Determine the [X, Y] coordinate at the center of the cell enclosing the given text.  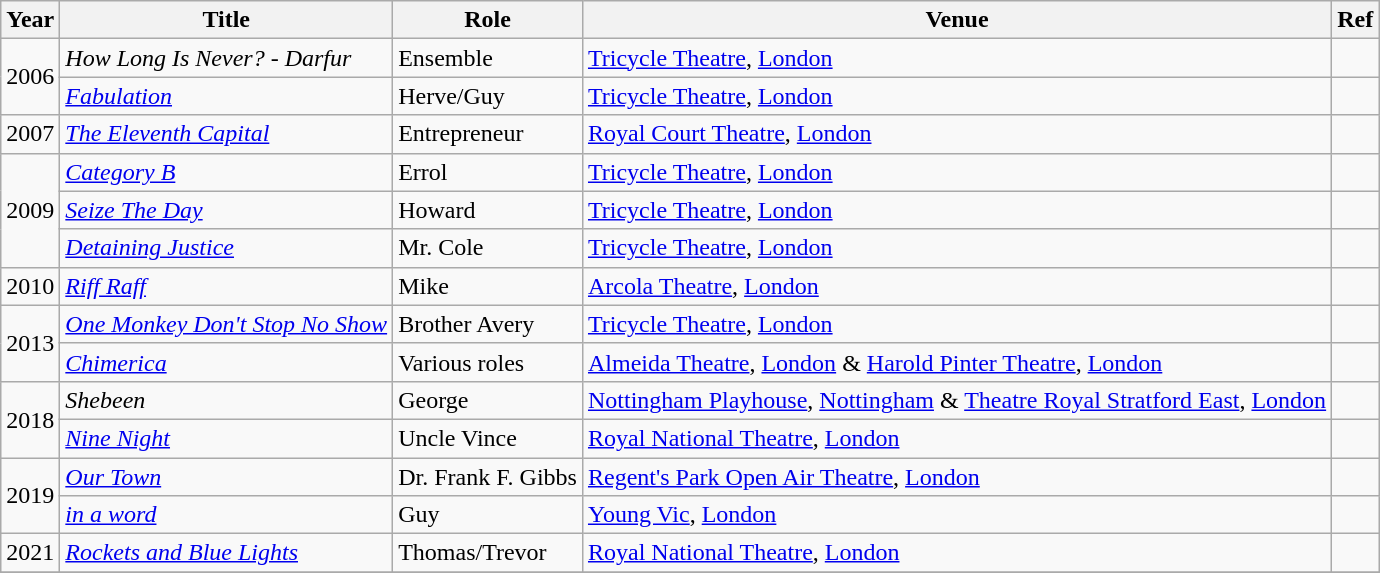
2018 [30, 419]
Entrepreneur [488, 134]
Regent's Park Open Air Theatre, London [956, 477]
Ensemble [488, 58]
2021 [30, 553]
Uncle Vince [488, 438]
Year [30, 20]
Rockets and Blue Lights [226, 553]
Dr. Frank F. Gibbs [488, 477]
Chimerica [226, 362]
Venue [956, 20]
2019 [30, 496]
in a word [226, 515]
Riff Raff [226, 286]
Errol [488, 172]
Young Vic, London [956, 515]
Role [488, 20]
Various roles [488, 362]
Brother Avery [488, 324]
Herve/Guy [488, 96]
Guy [488, 515]
George [488, 400]
Royal Court Theatre, London [956, 134]
Nottingham Playhouse, Nottingham & Theatre Royal Stratford East, London [956, 400]
Arcola Theatre, London [956, 286]
Category B [226, 172]
Almeida Theatre, London & Harold Pinter Theatre, London [956, 362]
Seize The Day [226, 210]
Howard [488, 210]
One Monkey Don't Stop No Show [226, 324]
2010 [30, 286]
Shebeen [226, 400]
Fabulation [226, 96]
Thomas/Trevor [488, 553]
Nine Night [226, 438]
Mike [488, 286]
How Long Is Never? - Darfur [226, 58]
2009 [30, 210]
Title [226, 20]
2013 [30, 343]
2006 [30, 77]
The Eleventh Capital [226, 134]
Mr. Cole [488, 248]
Detaining Justice [226, 248]
2007 [30, 134]
Ref [1356, 20]
Our Town [226, 477]
